Find where the given text appears and provide that cell's center as [x, y] coordinate. 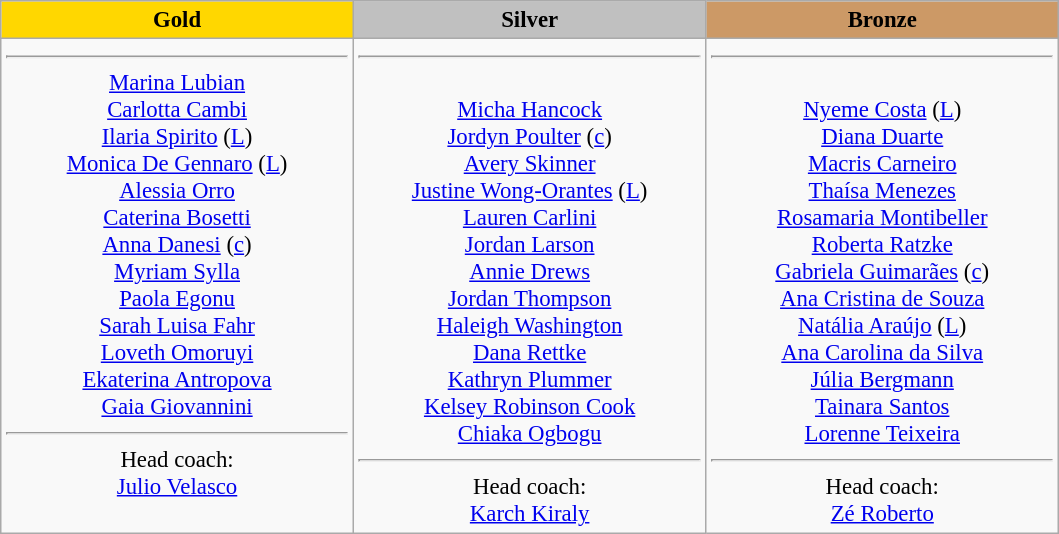
Silver [530, 20]
Gold [178, 20]
Bronze [882, 20]
